Output the (X, Y) coordinate of the center of the cell containing the given text.  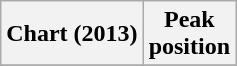
Peakposition (189, 34)
Chart (2013) (72, 34)
